Scan for the cell matching the given text and deliver its [X, Y] coordinate at center. 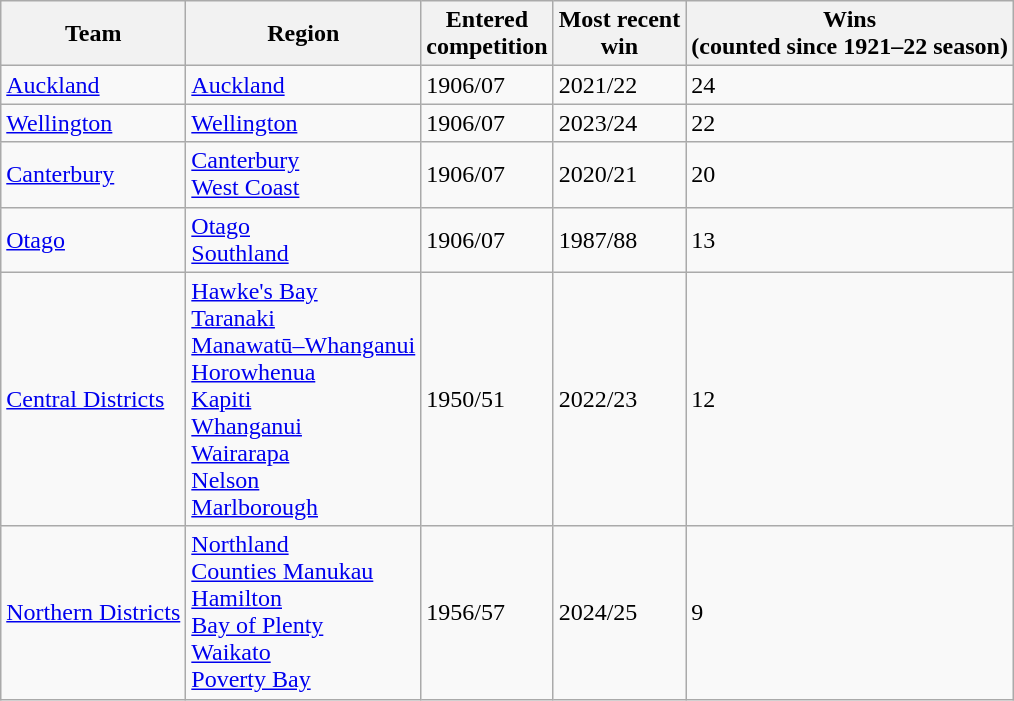
Team [94, 34]
2022/23 [620, 399]
Enteredcompetition [487, 34]
OtagoSouthland [304, 240]
Region [304, 34]
12 [850, 399]
Most recentwin [620, 34]
CanterburyWest Coast [304, 174]
1950/51 [487, 399]
2021/22 [620, 85]
2020/21 [620, 174]
NorthlandCounties ManukauHamiltonBay of PlentyWaikatoPoverty Bay [304, 612]
1987/88 [620, 240]
24 [850, 85]
Wins(counted since 1921–22 season) [850, 34]
9 [850, 612]
Otago [94, 240]
1956/57 [487, 612]
2023/24 [620, 123]
20 [850, 174]
22 [850, 123]
13 [850, 240]
Central Districts [94, 399]
Canterbury [94, 174]
Hawke's BayTaranakiManawatū–WhanganuiHorowhenuaKapitiWhanganuiWairarapaNelsonMarlborough [304, 399]
2024/25 [620, 612]
Northern Districts [94, 612]
